Identify which cell holds the provided text, then report its (X, Y) central coordinate. 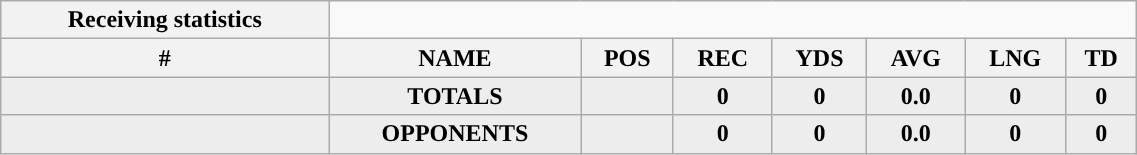
AVG (916, 58)
REC (722, 58)
# (165, 58)
NAME (455, 58)
TOTALS (455, 96)
Receiving statistics (165, 20)
POS (627, 58)
OPPONENTS (455, 134)
YDS (820, 58)
LNG (1016, 58)
TD (1102, 58)
